Identify which cell holds the provided text, then report its [x, y] central coordinate. 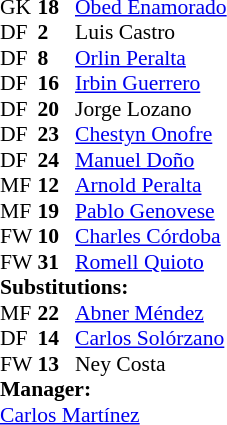
Romell Quioto [151, 262]
8 [57, 58]
24 [57, 160]
Ney Costa [151, 364]
Jorge Lozano [151, 109]
Manuel Doño [151, 160]
Irbin Guerrero [151, 83]
31 [57, 262]
Manager: [114, 389]
Carlos Solórzano [151, 339]
Charles Córdoba [151, 237]
14 [57, 339]
10 [57, 237]
2 [57, 33]
Chestyn Onofre [151, 135]
12 [57, 185]
20 [57, 109]
Substitutions: [114, 287]
13 [57, 364]
22 [57, 313]
16 [57, 83]
Arnold Peralta [151, 185]
Luis Castro [151, 33]
Orlin Peralta [151, 58]
Abner Méndez [151, 313]
23 [57, 135]
Pablo Genovese [151, 211]
19 [57, 211]
